Search for the cell housing the specified text and yield its [X, Y] center coordinate. 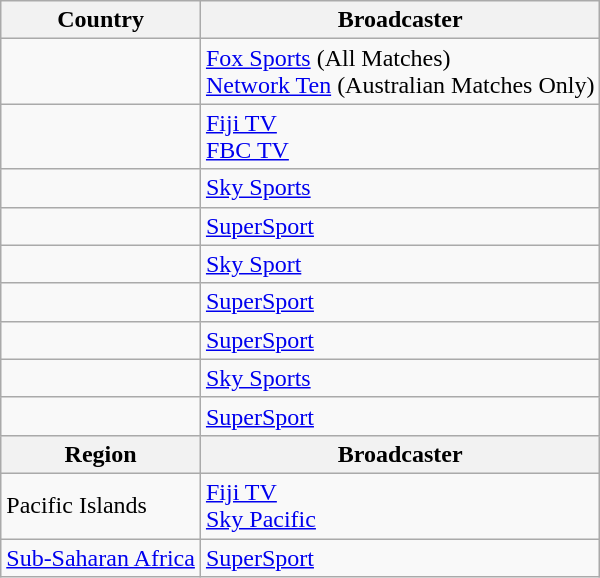
Country [101, 20]
Sub-Saharan Africa [101, 557]
Pacific Islands [101, 506]
Fiji TV FBC TV [400, 136]
Region [101, 454]
Fiji TV Sky Pacific [400, 506]
Fox Sports (All Matches) Network Ten (Australian Matches Only) [400, 72]
Sky Sport [400, 264]
